From the cell containing the given text, extract its center point as [x, y] coordinate. 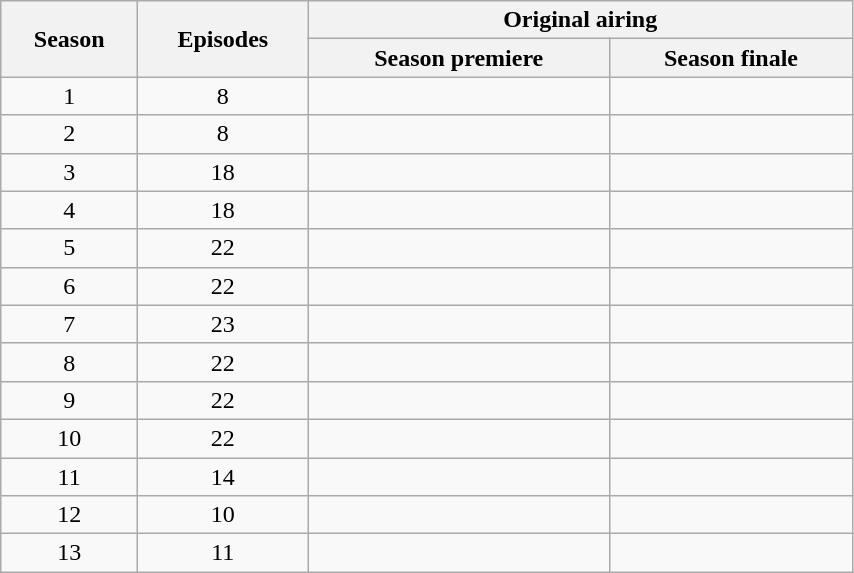
4 [70, 210]
Season [70, 39]
6 [70, 286]
12 [70, 515]
5 [70, 248]
2 [70, 134]
Season finale [732, 58]
13 [70, 553]
Season premiere [459, 58]
1 [70, 96]
9 [70, 400]
Original airing [580, 20]
14 [223, 477]
Episodes [223, 39]
3 [70, 172]
23 [223, 324]
7 [70, 324]
